Scan for the cell matching the given text and deliver its (X, Y) coordinate at center. 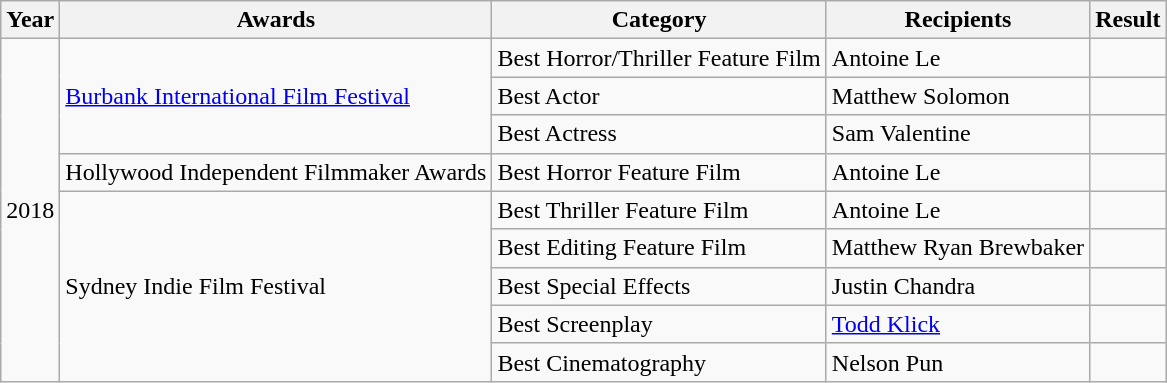
Best Cinematography (659, 362)
2018 (30, 210)
Nelson Pun (958, 362)
Category (659, 20)
Best Special Effects (659, 286)
Best Actor (659, 96)
Best Horror/Thriller Feature Film (659, 58)
Todd Klick (958, 324)
Result (1128, 20)
Matthew Solomon (958, 96)
Best Horror Feature Film (659, 172)
Awards (276, 20)
Year (30, 20)
Hollywood Independent Filmmaker Awards (276, 172)
Best Thriller Feature Film (659, 210)
Best Screenplay (659, 324)
Recipients (958, 20)
Best Editing Feature Film (659, 248)
Justin Chandra (958, 286)
Best Actress (659, 134)
Burbank International Film Festival (276, 96)
Matthew Ryan Brewbaker (958, 248)
Sam Valentine (958, 134)
Sydney Indie Film Festival (276, 286)
